Return (X, Y) of the center of cell containing provided text 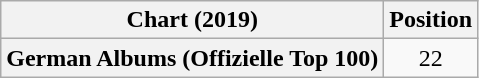
German Albums (Offizielle Top 100) (192, 58)
Position (431, 20)
Chart (2019) (192, 20)
22 (431, 58)
